From the cell containing the given text, extract its center point as [x, y] coordinate. 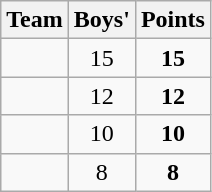
Team [35, 20]
Points [172, 20]
Boys' [102, 20]
